Output the (x, y) coordinate of the center of the cell containing the given text.  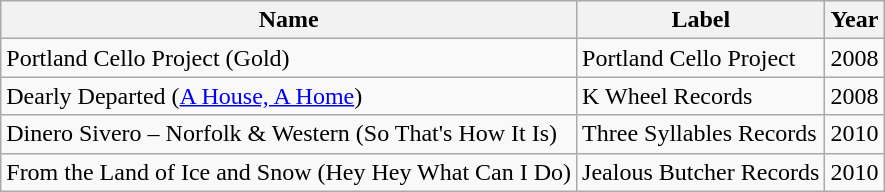
From the Land of Ice and Snow (Hey Hey What Can I Do) (289, 172)
Three Syllables Records (701, 134)
Portland Cello Project (701, 58)
Dearly Departed (A House, A Home) (289, 96)
Dinero Sivero – Norfolk & Western (So That's How It Is) (289, 134)
K Wheel Records (701, 96)
Jealous Butcher Records (701, 172)
Label (701, 20)
Name (289, 20)
Portland Cello Project (Gold) (289, 58)
Year (854, 20)
